Scan for the cell matching the given text and deliver its [X, Y] coordinate at center. 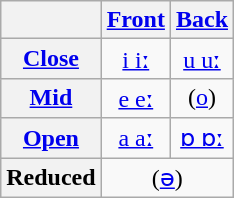
Reduced [51, 178]
Open [51, 138]
e eː [136, 98]
i iː [136, 59]
a aː [136, 138]
Front [136, 20]
Close [51, 59]
u uː [202, 59]
(ə) [167, 178]
(o) [202, 98]
Mid [51, 98]
ɒ ɒː [202, 138]
Back [202, 20]
